From the cell containing the given text, extract its center point as [X, Y] coordinate. 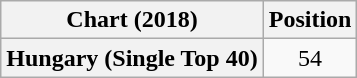
Position [310, 20]
Hungary (Single Top 40) [132, 58]
54 [310, 58]
Chart (2018) [132, 20]
